Search for the cell housing the specified text and yield its [x, y] center coordinate. 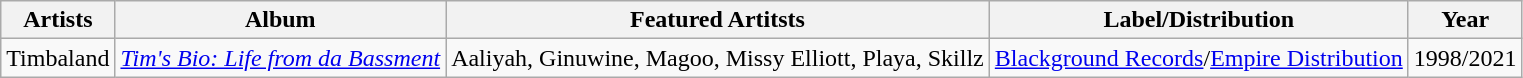
Tim's Bio: Life from da Bassment [280, 58]
1998/2021 [1465, 58]
Year [1465, 20]
Timbaland [58, 58]
Album [280, 20]
Featured Artitsts [718, 20]
Label/Distribution [1198, 20]
Aaliyah, Ginuwine, Magoo, Missy Elliott, Playa, Skillz [718, 58]
Artists [58, 20]
Blackground Records/Empire Distribution [1198, 58]
